Locate the cell with the specified text and output its [x, y] center coordinate. 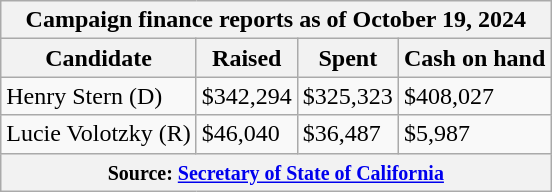
Source: Secretary of State of California [276, 172]
Campaign finance reports as of October 19, 2024 [276, 20]
$408,027 [474, 96]
Candidate [98, 58]
$36,487 [348, 134]
$325,323 [348, 96]
Lucie Volotzky (R) [98, 134]
Raised [246, 58]
$5,987 [474, 134]
Henry Stern (D) [98, 96]
Cash on hand [474, 58]
Spent [348, 58]
$342,294 [246, 96]
$46,040 [246, 134]
